Return (X, Y) of the center of cell containing provided text 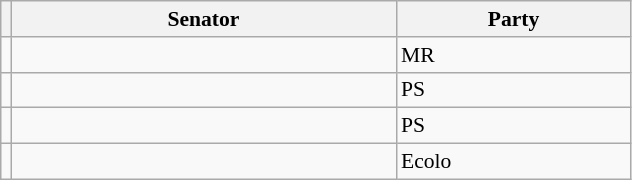
Senator (204, 19)
Ecolo (514, 162)
Party (514, 19)
MR (514, 55)
